Identify which cell holds the provided text, then report its (x, y) central coordinate. 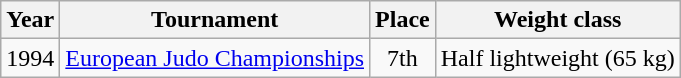
European Judo Championships (215, 58)
Weight class (558, 20)
Half lightweight (65 kg) (558, 58)
Tournament (215, 20)
Place (403, 20)
7th (403, 58)
1994 (30, 58)
Year (30, 20)
